Detect which cell encompasses the target text, then output its [x, y] center coordinate. 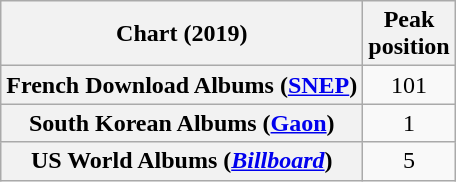
Chart (2019) [182, 34]
South Korean Albums (Gaon) [182, 123]
French Download Albums (SNEP) [182, 85]
5 [409, 161]
US World Albums (Billboard) [182, 161]
Peakposition [409, 34]
101 [409, 85]
1 [409, 123]
